Return the (X, Y) coordinate for the center point of the cell that contains the specified text.  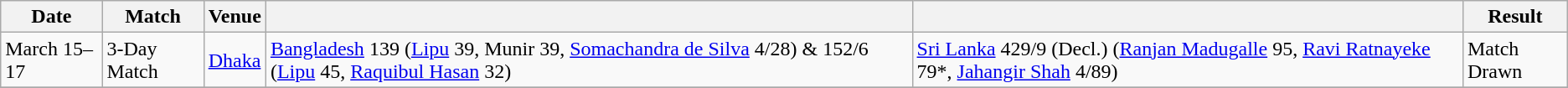
Dhaka (235, 60)
Sri Lanka 429/9 (Decl.) (Ranjan Madugalle 95, Ravi Ratnayeke 79*, Jahangir Shah 4/89) (1188, 60)
Match (152, 17)
March 15–17 (52, 60)
3-Day Match (152, 60)
Result (1514, 17)
Venue (235, 17)
Date (52, 17)
Match Drawn (1514, 60)
Bangladesh 139 (Lipu 39, Munir 39, Somachandra de Silva 4/28) & 152/6 (Lipu 45, Raquibul Hasan 32) (589, 60)
